Extract the [X, Y] coordinate from the center of the cell holding the provided text.  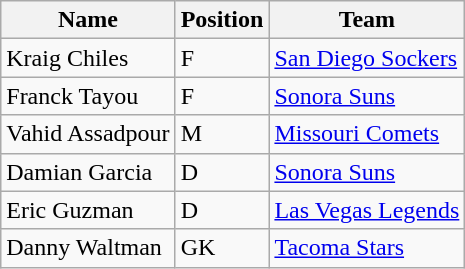
Tacoma Stars [367, 248]
Team [367, 20]
San Diego Sockers [367, 58]
Vahid Assadpour [88, 134]
Missouri Comets [367, 134]
Damian Garcia [88, 172]
Position [222, 20]
Kraig Chiles [88, 58]
Eric Guzman [88, 210]
M [222, 134]
Name [88, 20]
GK [222, 248]
Las Vegas Legends [367, 210]
Danny Waltman [88, 248]
Franck Tayou [88, 96]
